Identify which cell holds the provided text, then report its (X, Y) central coordinate. 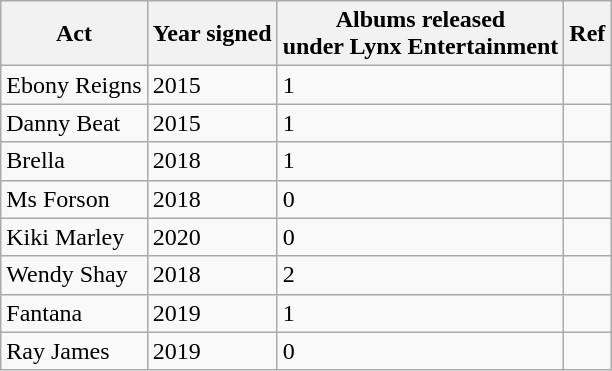
Wendy Shay (74, 275)
Year signed (212, 34)
2020 (212, 237)
Brella (74, 161)
Ref (588, 34)
2 (420, 275)
Ms Forson (74, 199)
Kiki Marley (74, 237)
Fantana (74, 313)
Ray James (74, 351)
Albums releasedunder Lynx Entertainment (420, 34)
Act (74, 34)
Danny Beat (74, 123)
Ebony Reigns (74, 85)
